Determine the [X, Y] coordinate at the center of the cell enclosing the given text.  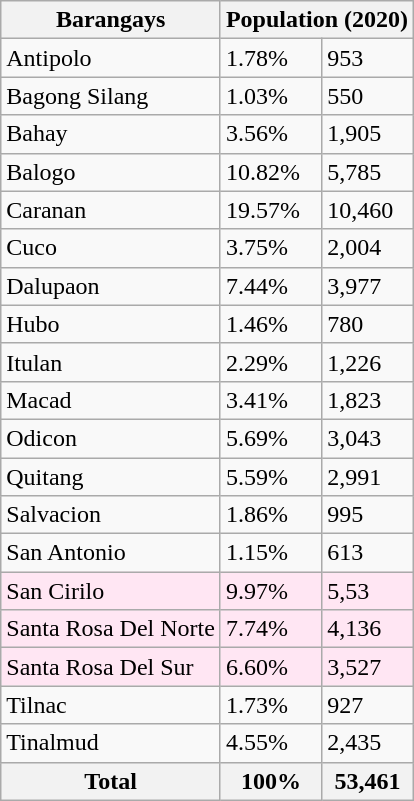
Cuco [111, 248]
San Cirilo [111, 591]
3,527 [368, 667]
Santa Rosa Del Norte [111, 629]
927 [368, 705]
1,226 [368, 362]
4.55% [270, 743]
Antipolo [111, 58]
53,461 [368, 781]
1.15% [270, 553]
2,991 [368, 477]
1,823 [368, 400]
1,905 [368, 134]
Salvacion [111, 515]
Macad [111, 400]
613 [368, 553]
19.57% [270, 210]
Bagong Silang [111, 96]
Population (2020) [316, 20]
3.75% [270, 248]
3,977 [368, 286]
10,460 [368, 210]
Quitang [111, 477]
Itulan [111, 362]
5.59% [270, 477]
2,004 [368, 248]
Odicon [111, 438]
5.69% [270, 438]
2,435 [368, 743]
Santa Rosa Del Sur [111, 667]
1.46% [270, 324]
780 [368, 324]
2.29% [270, 362]
6.60% [270, 667]
Hubo [111, 324]
7.74% [270, 629]
5,785 [368, 172]
1.86% [270, 515]
9.97% [270, 591]
1.78% [270, 58]
550 [368, 96]
3.41% [270, 400]
4,136 [368, 629]
7.44% [270, 286]
953 [368, 58]
Bahay [111, 134]
San Antonio [111, 553]
3,043 [368, 438]
995 [368, 515]
Tinalmud [111, 743]
Caranan [111, 210]
Tilnac [111, 705]
1.03% [270, 96]
5,53 [368, 591]
Barangays [111, 20]
Dalupaon [111, 286]
Total [111, 781]
10.82% [270, 172]
Balogo [111, 172]
3.56% [270, 134]
100% [270, 781]
1.73% [270, 705]
